Scan for the cell matching the given text and deliver its (X, Y) coordinate at center. 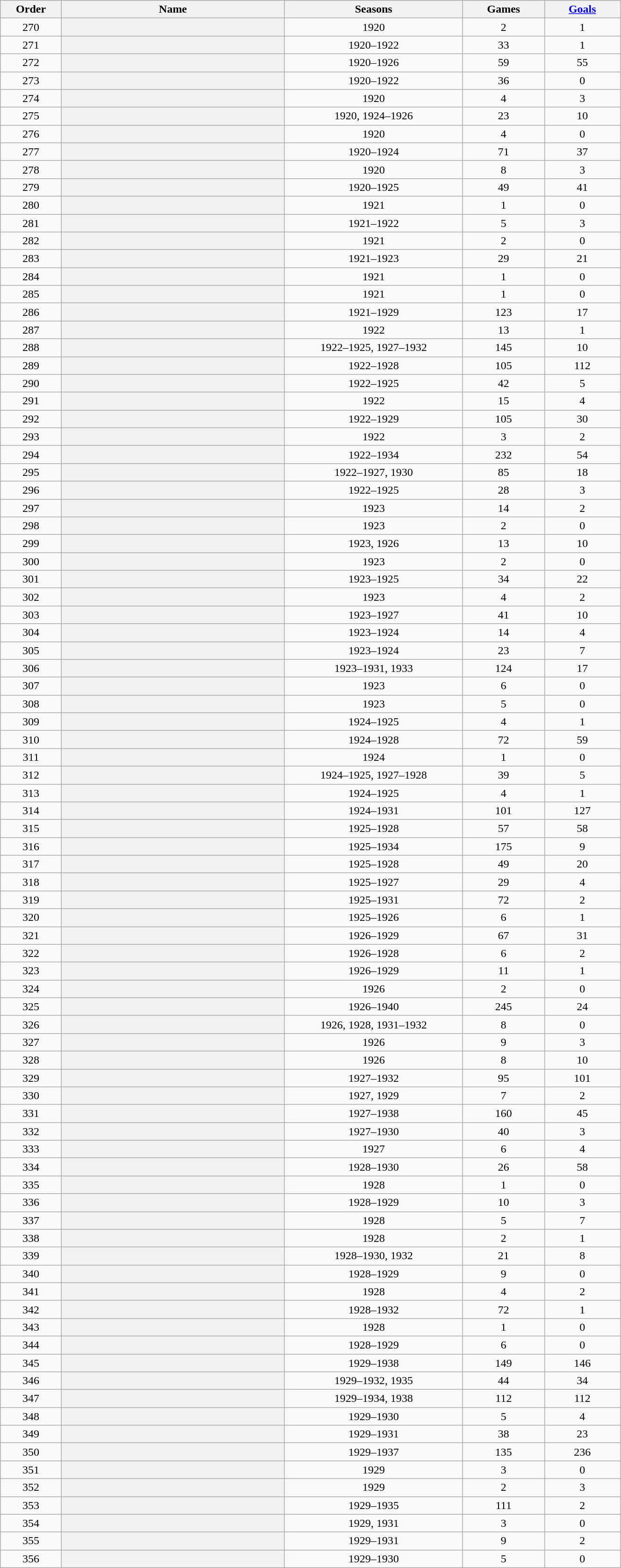
286 (31, 312)
42 (504, 383)
54 (582, 454)
Order (31, 9)
44 (504, 1381)
351 (31, 1470)
342 (31, 1309)
273 (31, 80)
38 (504, 1434)
348 (31, 1416)
276 (31, 134)
1922–1925, 1927–1932 (373, 348)
337 (31, 1220)
332 (31, 1131)
288 (31, 348)
349 (31, 1434)
327 (31, 1042)
245 (504, 1006)
57 (504, 829)
314 (31, 811)
1925–1931 (373, 900)
292 (31, 419)
307 (31, 686)
20 (582, 864)
302 (31, 597)
33 (504, 45)
236 (582, 1452)
320 (31, 918)
1929–1938 (373, 1363)
11 (504, 971)
1927–1930 (373, 1131)
1920–1926 (373, 63)
275 (31, 116)
22 (582, 579)
330 (31, 1096)
1921–1923 (373, 259)
305 (31, 650)
311 (31, 757)
1920, 1924–1926 (373, 116)
318 (31, 882)
331 (31, 1114)
1929–1937 (373, 1452)
24 (582, 1006)
1928–1930 (373, 1167)
300 (31, 562)
345 (31, 1363)
287 (31, 330)
37 (582, 152)
Games (504, 9)
298 (31, 526)
1924–1928 (373, 739)
341 (31, 1291)
127 (582, 811)
1922–1928 (373, 365)
1921–1922 (373, 223)
123 (504, 312)
272 (31, 63)
145 (504, 348)
1928–1932 (373, 1309)
1925–1926 (373, 918)
1926–1940 (373, 1006)
160 (504, 1114)
31 (582, 935)
280 (31, 205)
334 (31, 1167)
335 (31, 1185)
284 (31, 277)
339 (31, 1256)
15 (504, 401)
Name (173, 9)
271 (31, 45)
309 (31, 722)
352 (31, 1488)
325 (31, 1006)
343 (31, 1327)
36 (504, 80)
293 (31, 437)
71 (504, 152)
39 (504, 775)
291 (31, 401)
294 (31, 454)
279 (31, 187)
270 (31, 27)
289 (31, 365)
303 (31, 615)
175 (504, 846)
326 (31, 1024)
328 (31, 1060)
306 (31, 668)
67 (504, 935)
344 (31, 1345)
321 (31, 935)
315 (31, 829)
1925–1934 (373, 846)
308 (31, 704)
18 (582, 472)
146 (582, 1363)
1923–1931, 1933 (373, 668)
1923–1927 (373, 615)
1928–1930, 1932 (373, 1256)
283 (31, 259)
95 (504, 1078)
232 (504, 454)
295 (31, 472)
55 (582, 63)
285 (31, 294)
1929–1935 (373, 1505)
28 (504, 490)
301 (31, 579)
124 (504, 668)
304 (31, 633)
347 (31, 1399)
299 (31, 544)
323 (31, 971)
1926–1928 (373, 953)
30 (582, 419)
1922–1927, 1930 (373, 472)
1929–1934, 1938 (373, 1399)
1927 (373, 1149)
350 (31, 1452)
297 (31, 508)
313 (31, 793)
338 (31, 1238)
Goals (582, 9)
111 (504, 1505)
45 (582, 1114)
355 (31, 1541)
333 (31, 1149)
290 (31, 383)
340 (31, 1274)
312 (31, 775)
336 (31, 1203)
1923, 1926 (373, 544)
322 (31, 953)
277 (31, 152)
356 (31, 1559)
354 (31, 1523)
149 (504, 1363)
296 (31, 490)
1929, 1931 (373, 1523)
319 (31, 900)
1927–1932 (373, 1078)
329 (31, 1078)
1920–1925 (373, 187)
1922–1929 (373, 419)
1924–1931 (373, 811)
1920–1924 (373, 152)
274 (31, 98)
1922–1934 (373, 454)
281 (31, 223)
310 (31, 739)
85 (504, 472)
278 (31, 169)
Seasons (373, 9)
1926, 1928, 1931–1932 (373, 1024)
1925–1927 (373, 882)
1929–1932, 1935 (373, 1381)
1924–1925, 1927–1928 (373, 775)
1924 (373, 757)
1927–1938 (373, 1114)
135 (504, 1452)
40 (504, 1131)
324 (31, 989)
1927, 1929 (373, 1096)
317 (31, 864)
1923–1925 (373, 579)
353 (31, 1505)
316 (31, 846)
1921–1929 (373, 312)
346 (31, 1381)
282 (31, 241)
26 (504, 1167)
